Locate the cell with the specified text and output its [x, y] center coordinate. 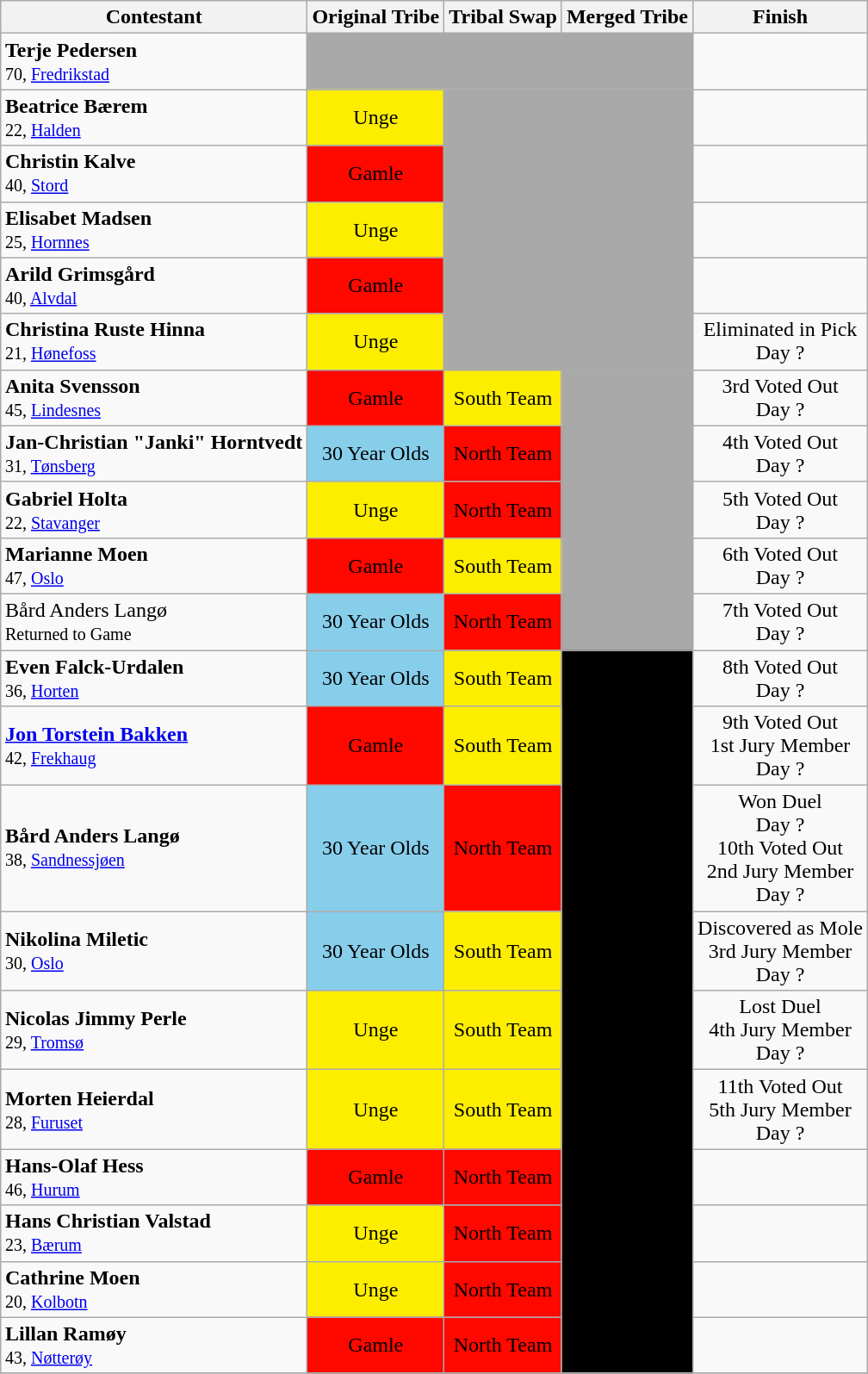
Even Falck-Urdalen36, Horten [153, 677]
Cathrine Moen20, Kolbotn [153, 1289]
Morten Heierdal28, Furuset [153, 1110]
4th Voted OutDay ? [780, 453]
Lost Duel4th Jury MemberDay ? [780, 1030]
9th Voted Out1st Jury MemberDay ? [780, 746]
Nikolina Miletic30, Oslo [153, 951]
Contestant [153, 17]
5th Voted OutDay ? [780, 510]
Bård Anders Langø38, Sandnessjøen [153, 849]
Gabriel Holta22, Stavanger [153, 510]
Eliminated in PickDay ? [780, 341]
Jon Torstein Bakken42, Frekhaug [153, 746]
Robinson [627, 1011]
3rd Voted OutDay ? [780, 398]
Jan-Christian "Janki" Horntvedt31, Tønsberg [153, 453]
Merged Tribe [627, 17]
Tribal Swap [503, 17]
Beatrice Bærem22, Halden [153, 117]
Marianne Moen47, Oslo [153, 565]
Finish [780, 17]
Anita Svensson45, Lindesnes [153, 398]
Lillan Ramøy43, Nøtterøy [153, 1346]
Terje Pedersen70, Fredrikstad [153, 62]
11th Voted Out5th Jury MemberDay ? [780, 1110]
Christina Ruste Hinna21, Hønefoss [153, 341]
Arild Grimsgård40, Alvdal [153, 286]
Original Tribe [375, 17]
Nicolas Jimmy Perle29, Tromsø [153, 1030]
Won DuelDay ?10th Voted Out2nd Jury MemberDay ? [780, 849]
Hans-Olaf Hess46, Hurum [153, 1177]
Hans Christian Valstad23, Bærum [153, 1234]
Bård Anders LangøReturned to Game [153, 622]
8th Voted OutDay ? [780, 677]
Discovered as Mole3rd Jury MemberDay ? [780, 951]
6th Voted OutDay ? [780, 565]
7th Voted OutDay ? [780, 622]
Elisabet Madsen25, Hornnes [153, 229]
Christin Kalve40, Stord [153, 174]
